Pinpoint the cell where the given text exists, returning its (X, Y) midpoint coordinate. 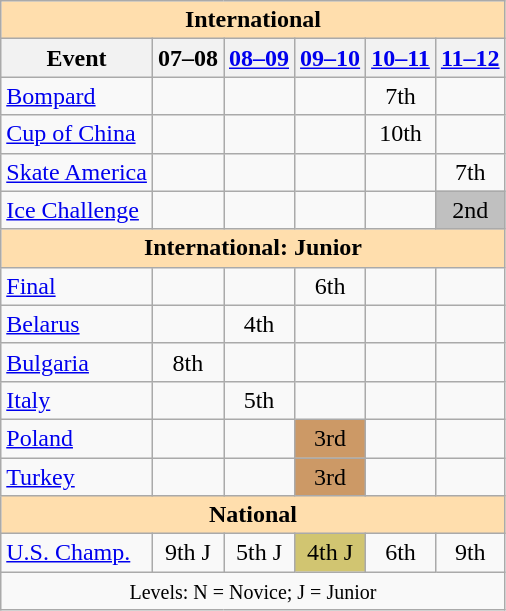
Levels: N = Novice; J = Junior (253, 591)
4th (260, 324)
5th J (260, 553)
Event (77, 58)
8th (188, 362)
Belarus (77, 324)
11–12 (470, 58)
10–11 (401, 58)
4th J (330, 553)
Skate America (77, 172)
U.S. Champ. (77, 553)
Bompard (77, 96)
08–09 (260, 58)
Turkey (77, 477)
Bulgaria (77, 362)
National (253, 515)
Ice Challenge (77, 210)
9th J (188, 553)
Italy (77, 400)
9th (470, 553)
International (253, 20)
International: Junior (253, 248)
07–08 (188, 58)
Cup of China (77, 134)
09–10 (330, 58)
Poland (77, 438)
Final (77, 286)
2nd (470, 210)
10th (401, 134)
5th (260, 400)
